Capture the cell that displays the provided text and extract its [x, y] central coordinate. 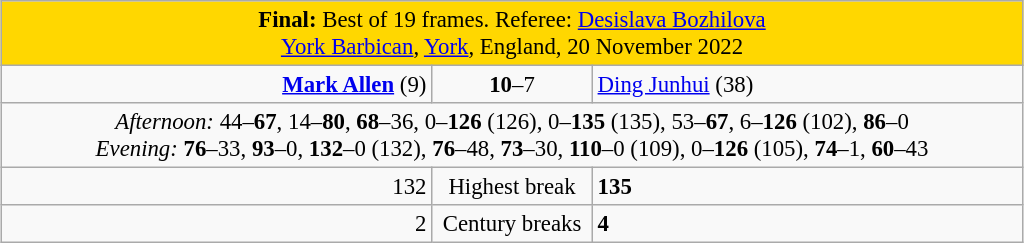
Mark Allen (9) [216, 85]
Final: Best of 19 frames. Referee: Desislava BozhilovaYork Barbican, York, England, 20 November 2022 [512, 34]
Century breaks [512, 224]
Ding Junhui (38) [808, 85]
4 [808, 224]
10–7 [512, 85]
135 [808, 187]
132 [216, 187]
Highest break [512, 187]
2 [216, 224]
